Extract the (X, Y) coordinate from the center of the cell holding the provided text.  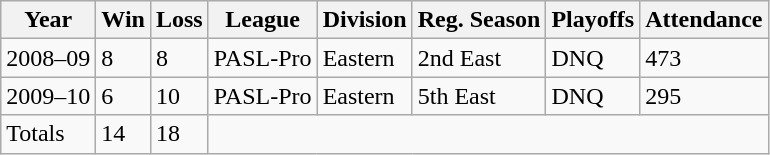
Division (364, 20)
Win (124, 20)
6 (124, 96)
473 (704, 58)
Reg. Season (479, 20)
Totals (48, 134)
League (262, 20)
5th East (479, 96)
10 (179, 96)
Year (48, 20)
18 (179, 134)
Attendance (704, 20)
Playoffs (593, 20)
2008–09 (48, 58)
Loss (179, 20)
2009–10 (48, 96)
2nd East (479, 58)
295 (704, 96)
14 (124, 134)
